Provide the [X, Y] coordinate of the cell's center where the given text is located.  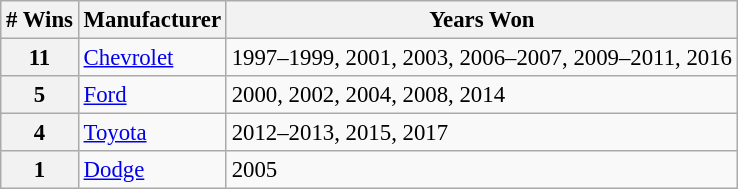
5 [40, 95]
1997–1999, 2001, 2003, 2006–2007, 2009–2011, 2016 [482, 58]
Chevrolet [152, 58]
11 [40, 58]
2005 [482, 170]
Manufacturer [152, 20]
# Wins [40, 20]
2012–2013, 2015, 2017 [482, 133]
Dodge [152, 170]
Ford [152, 95]
Years Won [482, 20]
1 [40, 170]
4 [40, 133]
2000, 2002, 2004, 2008, 2014 [482, 95]
Toyota [152, 133]
